Find where the given text appears and provide that cell's center as (X, Y) coordinate. 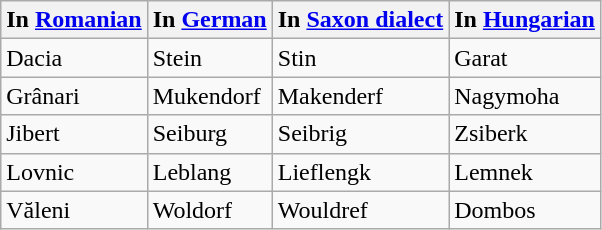
Wouldref (360, 210)
Stin (360, 58)
Lieflengk (360, 172)
In Romanian (74, 20)
Leblang (210, 172)
In Saxon dialect (360, 20)
Nagymoha (525, 96)
Mukendorf (210, 96)
Dombos (525, 210)
Grânari (74, 96)
Văleni (74, 210)
Seibrig (360, 134)
In German (210, 20)
Jibert (74, 134)
Lemnek (525, 172)
Dacia (74, 58)
Makenderf (360, 96)
Stein (210, 58)
Woldorf (210, 210)
Lovnic (74, 172)
Seiburg (210, 134)
Garat (525, 58)
In Hungarian (525, 20)
Zsiberk (525, 134)
